From the cell containing the given text, extract its center point as (x, y) coordinate. 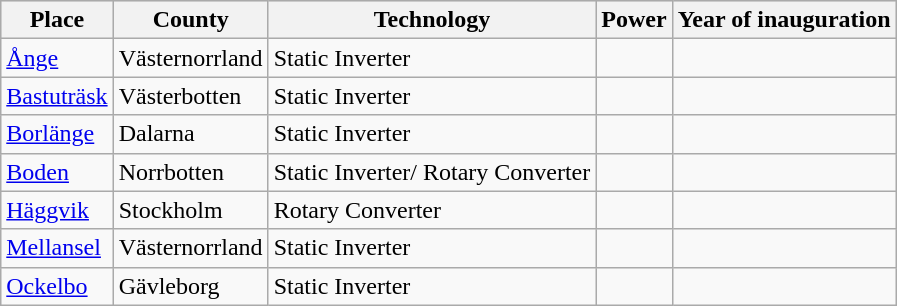
Mellansel (57, 248)
Gävleborg (190, 286)
Bastuträsk (57, 96)
Boden (57, 172)
Place (57, 20)
Technology (432, 20)
Dalarna (190, 134)
Häggvik (57, 210)
Borlänge (57, 134)
Static Inverter/ Rotary Converter (432, 172)
Year of inauguration (784, 20)
Rotary Converter (432, 210)
County (190, 20)
Ånge (57, 58)
Power (634, 20)
Ockelbo (57, 286)
Norrbotten (190, 172)
Västerbotten (190, 96)
Stockholm (190, 210)
